Extract the [x, y] coordinate from the center of the cell holding the provided text.  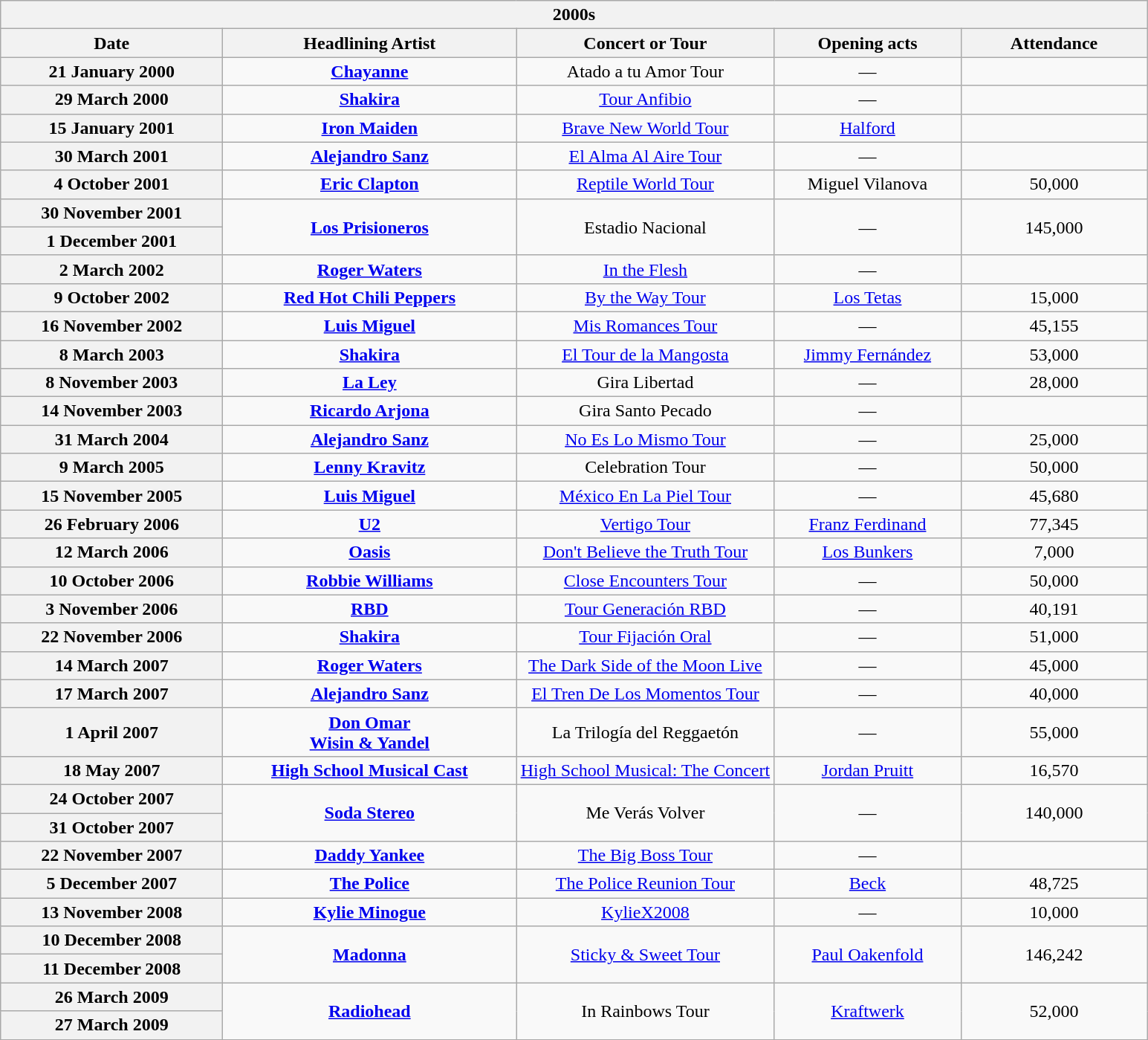
5 December 2007 [111, 884]
2000s [574, 15]
31 October 2007 [111, 827]
High School Musical Cast [370, 770]
26 February 2006 [111, 524]
Soda Stereo [370, 813]
145,000 [1054, 227]
22 November 2007 [111, 856]
26 March 2009 [111, 997]
45,680 [1054, 496]
Gira Libertad [645, 383]
The Dark Side of the Moon Live [645, 665]
Jimmy Fernández [868, 355]
Me Verás Volver [645, 813]
Brave New World Tour [645, 128]
Kraftwerk [868, 1011]
Los Bunkers [868, 552]
2 March 2002 [111, 269]
40,000 [1054, 694]
14 March 2007 [111, 665]
México En La Piel Tour [645, 496]
The Police Reunion Tour [645, 884]
Opening acts [868, 43]
Jordan Pruitt [868, 770]
22 November 2006 [111, 637]
10,000 [1054, 912]
Radiohead [370, 1011]
45,155 [1054, 326]
8 November 2003 [111, 383]
Halford [868, 128]
9 March 2005 [111, 468]
51,000 [1054, 637]
53,000 [1054, 355]
18 May 2007 [111, 770]
Reptile World Tour [645, 184]
High School Musical: The Concert [645, 770]
Close Encounters Tour [645, 581]
By the Way Tour [645, 297]
21 January 2000 [111, 71]
Estadio Nacional [645, 227]
Ricardo Arjona [370, 411]
Mis Romances Tour [645, 326]
KylieX2008 [645, 912]
RBD [370, 609]
55,000 [1054, 731]
Celebration Tour [645, 468]
Eric Clapton [370, 184]
Don't Believe the Truth Tour [645, 552]
Los Prisioneros [370, 227]
Paul Oakenfold [868, 955]
16,570 [1054, 770]
El Tour de la Mangosta [645, 355]
Red Hot Chili Peppers [370, 297]
1 December 2001 [111, 241]
La Ley [370, 383]
25,000 [1054, 439]
10 December 2008 [111, 940]
Miguel Vilanova [868, 184]
14 November 2003 [111, 411]
48,725 [1054, 884]
7,000 [1054, 552]
La Trilogía del Reggaetón [645, 731]
Lenny Kravitz [370, 468]
Atado a tu Amor Tour [645, 71]
15 November 2005 [111, 496]
Don Omar Wisin & Yandel [370, 731]
12 March 2006 [111, 552]
30 March 2001 [111, 156]
28,000 [1054, 383]
El Alma Al Aire Tour [645, 156]
Kylie Minogue [370, 912]
Franz Ferdinand [868, 524]
Concert or Tour [645, 43]
11 December 2008 [111, 969]
8 March 2003 [111, 355]
Attendance [1054, 43]
In the Flesh [645, 269]
El Tren De Los Momentos Tour [645, 694]
Daddy Yankee [370, 856]
Vertigo Tour [645, 524]
16 November 2002 [111, 326]
Tour Anfibio [645, 100]
Robbie Williams [370, 581]
Beck [868, 884]
3 November 2006 [111, 609]
45,000 [1054, 665]
Chayanne [370, 71]
Headlining Artist [370, 43]
The Big Boss Tour [645, 856]
13 November 2008 [111, 912]
Los Tetas [868, 297]
Oasis [370, 552]
U2 [370, 524]
15 January 2001 [111, 128]
27 March 2009 [111, 1025]
No Es Lo Mismo Tour [645, 439]
Tour Generación RBD [645, 609]
146,242 [1054, 955]
The Police [370, 884]
140,000 [1054, 813]
Tour Fijación Oral [645, 637]
Date [111, 43]
Madonna [370, 955]
9 October 2002 [111, 297]
31 March 2004 [111, 439]
Iron Maiden [370, 128]
29 March 2000 [111, 100]
Gira Santo Pecado [645, 411]
1 April 2007 [111, 731]
77,345 [1054, 524]
Sticky & Sweet Tour [645, 955]
In Rainbows Tour [645, 1011]
4 October 2001 [111, 184]
40,191 [1054, 609]
17 March 2007 [111, 694]
30 November 2001 [111, 213]
52,000 [1054, 1011]
15,000 [1054, 297]
24 October 2007 [111, 798]
10 October 2006 [111, 581]
